Find where the given text appears and provide that cell's center as [X, Y] coordinate. 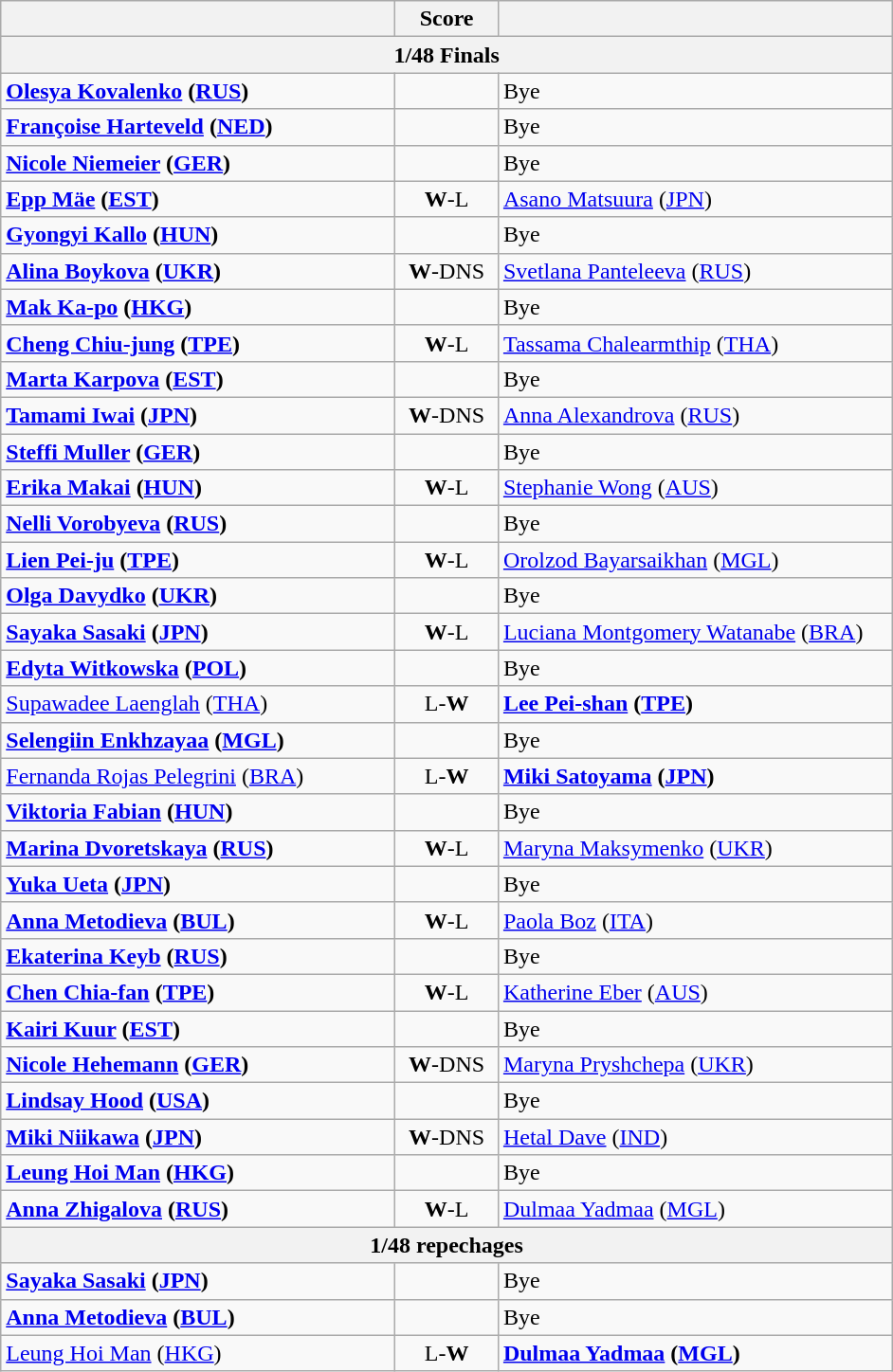
Nicole Niemeier (GER) [198, 163]
Svetlana Panteleeva (RUS) [695, 271]
Stephanie Wong (AUS) [695, 488]
Lindsay Hood (USA) [198, 1101]
Score [447, 19]
Tassama Chalearmthip (THA) [695, 343]
Selengiin Enkhzayaa (MGL) [198, 740]
Erika Makai (HUN) [198, 488]
Paola Boz (ITA) [695, 920]
Viktoria Fabian (HUN) [198, 812]
Cheng Chiu-jung (TPE) [198, 343]
Fernanda Rojas Pelegrini (BRA) [198, 776]
Tamami Iwai (JPN) [198, 415]
1/48 repechages [447, 1245]
Miki Niikawa (JPN) [198, 1137]
Mak Ka-po (HKG) [198, 307]
Maryna Maksymenko (UKR) [695, 848]
Epp Mäe (EST) [198, 199]
Olga Davydko (UKR) [198, 596]
Marina Dvoretskaya (RUS) [198, 848]
Anna Alexandrova (RUS) [695, 415]
Françoise Harteveld (NED) [198, 127]
Steffi Muller (GER) [198, 452]
Lien Pei-ju (TPE) [198, 560]
Luciana Montgomery Watanabe (BRA) [695, 632]
Edyta Witkowska (POL) [198, 668]
Alina Boykova (UKR) [198, 271]
Asano Matsuura (JPN) [695, 199]
Miki Satoyama (JPN) [695, 776]
Chen Chia-fan (TPE) [198, 992]
Marta Karpova (EST) [198, 379]
Supawadee Laenglah (THA) [198, 704]
Orolzod Bayarsaikhan (MGL) [695, 560]
Olesya Kovalenko (RUS) [198, 91]
Hetal Dave (IND) [695, 1137]
Nicole Hehemann (GER) [198, 1065]
Kairi Kuur (EST) [198, 1028]
Nelli Vorobyeva (RUS) [198, 524]
Ekaterina Keyb (RUS) [198, 956]
1/48 Finals [447, 55]
Lee Pei-shan (TPE) [695, 704]
Anna Zhigalova (RUS) [198, 1209]
Katherine Eber (AUS) [695, 992]
Maryna Pryshchepa (UKR) [695, 1065]
Yuka Ueta (JPN) [198, 884]
Gyongyi Kallo (HUN) [198, 235]
